Capture the cell that displays the provided text and extract its (X, Y) central coordinate. 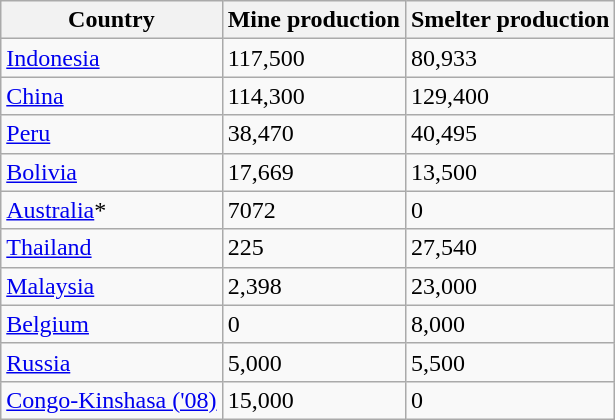
17,669 (314, 172)
15,000 (314, 400)
7072 (314, 210)
Congo-Kinshasa ('08) (112, 400)
8,000 (510, 324)
38,470 (314, 134)
114,300 (314, 96)
Peru (112, 134)
Malaysia (112, 286)
Australia* (112, 210)
5,500 (510, 362)
80,933 (510, 58)
Smelter production (510, 20)
Bolivia (112, 172)
225 (314, 248)
23,000 (510, 286)
Country (112, 20)
Russia (112, 362)
40,495 (510, 134)
Indonesia (112, 58)
13,500 (510, 172)
2,398 (314, 286)
Mine production (314, 20)
27,540 (510, 248)
5,000 (314, 362)
Belgium (112, 324)
117,500 (314, 58)
Thailand (112, 248)
China (112, 96)
129,400 (510, 96)
